Identify which cell holds the provided text, then report its (x, y) central coordinate. 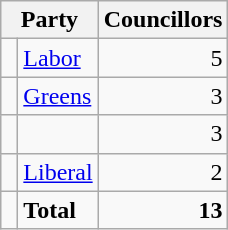
Total (58, 210)
Liberal (58, 172)
13 (163, 210)
Councillors (163, 20)
5 (163, 58)
Greens (58, 96)
2 (163, 172)
Party (50, 20)
Labor (58, 58)
